Identify which cell holds the provided text, then report its (X, Y) central coordinate. 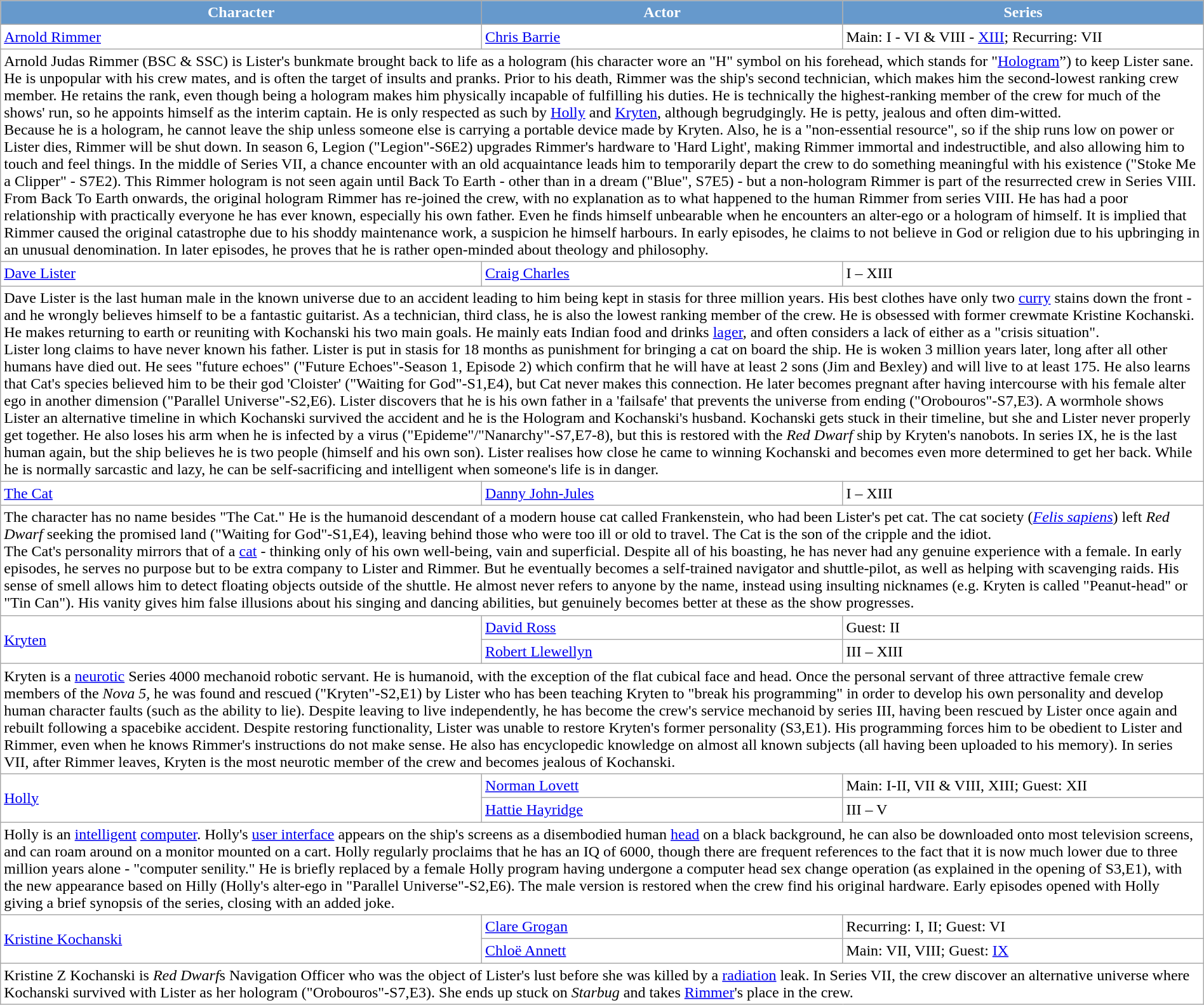
Main: I-II, VII & VIII, XIII; Guest: XII (1023, 785)
III – V (1023, 809)
Actor (662, 13)
Main: I - VI & VIII - XIII; Recurring: VII (1023, 37)
Series (1023, 13)
Main: VII, VIII; Guest: IX (1023, 951)
Recurring: I, II; Guest: VI (1023, 927)
Clare Grogan (662, 927)
Guest: II (1023, 627)
Chris Barrie (662, 37)
Robert Llewellyn (662, 651)
Kryten (241, 639)
III – XIII (1023, 651)
Holly (241, 797)
Arnold Rimmer (241, 37)
Dave Lister (241, 274)
The Cat (241, 493)
David Ross (662, 627)
Danny John-Jules (662, 493)
Craig Charles (662, 274)
Hattie Hayridge (662, 809)
Chloë Annett (662, 951)
Kristine Kochanski (241, 939)
Norman Lovett (662, 785)
Character (241, 13)
